For the text-containing cell, return its midpoint in [X, Y] coordinate format. 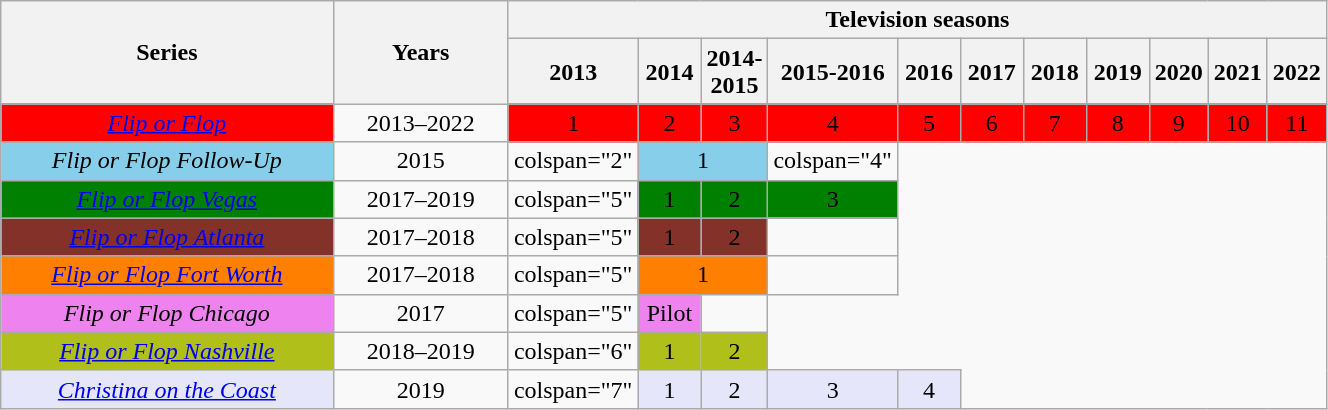
2020 [1178, 72]
2015-2016 [833, 72]
6 [992, 123]
2013–2022 [420, 123]
2018 [1054, 72]
Flip or Flop Vegas [167, 199]
2014-2015 [734, 72]
9 [1178, 123]
Television seasons [917, 20]
10 [1238, 123]
colspan="4" [833, 161]
5 [928, 123]
Flip or Flop Follow-Up [167, 161]
Flip or Flop Atlanta [167, 237]
8 [1118, 123]
2015 [420, 161]
2014 [670, 72]
Christina on the Coast [167, 389]
2013 [573, 72]
11 [1296, 123]
7 [1054, 123]
Flip or Flop [167, 123]
colspan="2" [573, 161]
2021 [1238, 72]
Years [420, 52]
2018–2019 [420, 351]
Series [167, 52]
2016 [928, 72]
Flip or Flop Chicago [167, 313]
colspan="7" [573, 389]
Flip or Flop Fort Worth [167, 275]
2022 [1296, 72]
Flip or Flop Nashville [167, 351]
Pilot [670, 313]
colspan="6" [573, 351]
2017–2019 [420, 199]
